Capture the cell that displays the provided text and extract its [X, Y] central coordinate. 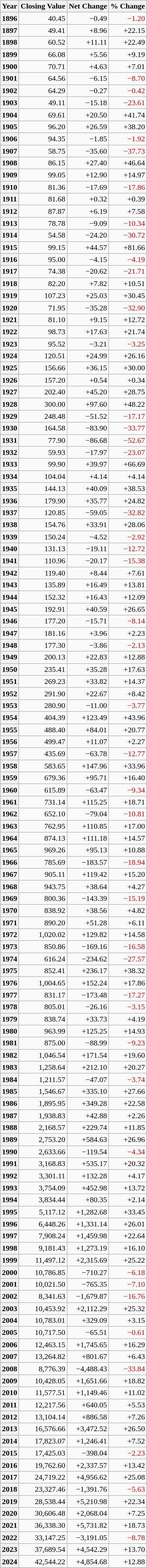
−26.16 [88, 1007]
+7.61 [128, 573]
+27.40 [88, 163]
+20.77 [128, 730]
12,217.56 [43, 1405]
1978 [10, 1007]
2010 [10, 1393]
2024 [10, 1562]
2000 [10, 1272]
−15.71 [88, 621]
616.24 [43, 959]
86.15 [43, 163]
17,823.07 [43, 1441]
1915 [10, 247]
−3.77 [128, 705]
1990 [10, 1152]
131.13 [43, 549]
−183.57 [88, 862]
1,258.64 [43, 1067]
1986 [10, 1103]
+38.53 [128, 488]
81.36 [43, 187]
+10.51 [128, 284]
1981 [10, 1043]
−17.17 [128, 416]
1904 [10, 115]
2009 [10, 1381]
−27.57 [128, 959]
1943 [10, 585]
+43.96 [128, 717]
144.13 [43, 488]
+2.14 [128, 1200]
874.13 [43, 838]
+2.27 [128, 742]
+147.96 [88, 766]
13,104.14 [43, 1417]
+0.34 [128, 380]
−79.04 [88, 814]
5,117.12 [43, 1212]
119.40 [43, 573]
+22.58 [128, 1103]
1927 [10, 392]
−4.52 [88, 537]
−173.48 [88, 995]
+10.88 [128, 850]
+129.82 [88, 935]
1959 [10, 778]
+236.17 [88, 971]
+229.74 [88, 1128]
−16.58 [128, 947]
+28.06 [128, 525]
2006 [10, 1345]
−35.28 [88, 308]
1976 [10, 983]
+16.10 [128, 1248]
1911 [10, 199]
+38.32 [128, 971]
135.89 [43, 585]
2022 [10, 1538]
1933 [10, 464]
2005 [10, 1333]
−234.62 [88, 959]
−10.81 [128, 814]
291.90 [43, 693]
+42.88 [88, 1115]
+7.26 [128, 1417]
120.51 [43, 356]
+4,542.29 [88, 1550]
1962 [10, 814]
−12.72 [128, 549]
−23.07 [128, 452]
−83.90 [88, 428]
+15.20 [128, 874]
1956 [10, 742]
3,168.83 [43, 1164]
99.90 [43, 464]
1972 [10, 935]
−10.34 [128, 223]
Closing Value [43, 6]
1907 [10, 151]
1909 [10, 175]
+97.60 [88, 404]
1977 [10, 995]
−7.10 [128, 1284]
+26.59 [88, 127]
2008 [10, 1369]
1952 [10, 693]
24,719.22 [43, 1477]
−8.70 [128, 79]
615.89 [43, 790]
60.52 [43, 42]
2011 [10, 1405]
11,497.12 [43, 1260]
875.00 [43, 1043]
+640.05 [88, 1405]
1916 [10, 259]
154.76 [43, 525]
499.47 [43, 742]
1936 [10, 500]
−765.35 [88, 1284]
59.93 [43, 452]
583.65 [43, 766]
17,425.03 [43, 1453]
+26.96 [128, 1140]
−17.86 [128, 187]
+3,472.52 [88, 1429]
+22.15 [128, 30]
1912 [10, 211]
+20.27 [128, 1067]
2007 [10, 1357]
1949 [10, 657]
1969 [10, 898]
1,046.54 [43, 1055]
−30.72 [128, 235]
+18.73 [128, 1526]
+22.34 [128, 1501]
+152.24 [88, 983]
+171.54 [88, 1055]
−59.05 [88, 513]
+123.49 [88, 717]
235.41 [43, 669]
110.96 [43, 561]
2016 [10, 1465]
54.58 [43, 235]
1921 [10, 320]
1979 [10, 1019]
+22.64 [128, 1236]
−4,488.43 [88, 1369]
200.13 [43, 657]
1910 [10, 187]
−3.86 [88, 645]
+4,854.68 [88, 1562]
+3.15 [128, 1321]
1955 [10, 730]
37,689.54 [43, 1550]
152.32 [43, 597]
−8.78 [128, 1538]
838.92 [43, 910]
87.87 [43, 211]
300.00 [43, 404]
+35.28 [88, 669]
1961 [10, 802]
1945 [10, 609]
+13.70 [128, 1550]
−88.99 [88, 1043]
1905 [10, 127]
49.11 [43, 103]
−9.34 [128, 790]
177.20 [43, 621]
3,301.11 [43, 1176]
2019 [10, 1501]
−5.63 [128, 1489]
−3.74 [128, 1079]
+40.59 [88, 609]
1987 [10, 1115]
1,004.65 [43, 983]
42,544.22 [43, 1562]
−19.11 [88, 549]
890.20 [43, 923]
−24.20 [88, 235]
+6.11 [128, 923]
1973 [10, 947]
−1,391.76 [88, 1489]
−4.34 [128, 1152]
+6.43 [128, 1357]
1931 [10, 440]
+2,315.69 [88, 1260]
−18.94 [128, 862]
248.48 [43, 416]
82.20 [43, 284]
+9.15 [88, 320]
−0.27 [88, 91]
120.85 [43, 513]
−1,679.87 [88, 1296]
2,168.57 [43, 1128]
+95.13 [88, 850]
−143.39 [88, 898]
1991 [10, 1164]
1902 [10, 91]
+20.50 [88, 115]
+801.67 [88, 1357]
10,021.50 [43, 1284]
+14.58 [128, 935]
+9.19 [128, 54]
1923 [10, 344]
66.08 [43, 54]
30,606.48 [43, 1514]
64.29 [43, 91]
164.58 [43, 428]
−2.92 [128, 537]
1970 [10, 910]
+119.42 [88, 874]
+38.56 [88, 910]
+13.42 [128, 1465]
Year [10, 6]
+14.57 [128, 838]
−86.68 [88, 440]
731.14 [43, 802]
1928 [10, 404]
2015 [10, 1453]
1926 [10, 380]
+38.20 [128, 127]
1958 [10, 766]
+584.63 [88, 1140]
+349.28 [88, 1103]
−1.92 [128, 139]
+33.45 [128, 1212]
58.75 [43, 151]
2,633.66 [43, 1152]
1950 [10, 669]
78.78 [43, 223]
−1.85 [88, 139]
1944 [10, 597]
+16.49 [88, 585]
−6.18 [128, 1272]
+7.25 [128, 1514]
800.36 [43, 898]
679.36 [43, 778]
−15.18 [88, 103]
% Change [128, 6]
1906 [10, 139]
2023 [10, 1550]
179.90 [43, 500]
1996 [10, 1224]
+44.57 [88, 247]
+110.85 [88, 826]
1985 [10, 1091]
+25.22 [128, 1260]
+21.74 [128, 332]
2001 [10, 1284]
+4.27 [128, 886]
+17.00 [128, 826]
+18.82 [128, 1381]
1999 [10, 1260]
−3.15 [128, 1007]
+33.82 [88, 681]
1908 [10, 163]
+1,331.14 [88, 1224]
+12.90 [88, 175]
+46.64 [128, 163]
69.61 [43, 115]
−119.54 [88, 1152]
−23.61 [128, 103]
1924 [10, 356]
+335.10 [88, 1091]
+1,745.65 [88, 1345]
2003 [10, 1309]
+7.01 [128, 67]
−52.67 [128, 440]
95.00 [43, 259]
+11.85 [128, 1128]
81.68 [43, 199]
7,908.24 [43, 1236]
−17.97 [88, 452]
1932 [10, 452]
785.69 [43, 862]
33,147.25 [43, 1538]
−21.71 [128, 271]
+51.28 [88, 923]
1994 [10, 1200]
+35.77 [88, 500]
−32.90 [128, 308]
+1,459.98 [88, 1236]
1992 [10, 1176]
−20.17 [88, 561]
+13.72 [128, 1188]
838.74 [43, 1019]
1968 [10, 886]
+26.01 [128, 1224]
−51.52 [88, 416]
1951 [10, 681]
1947 [10, 633]
−2.13 [128, 645]
1942 [10, 573]
+0.39 [128, 199]
10,786.85 [43, 1272]
969.26 [43, 850]
12,463.15 [43, 1345]
1965 [10, 850]
+6.19 [88, 211]
1989 [10, 1140]
+48.22 [128, 404]
+1,651.66 [88, 1381]
71.95 [43, 308]
+40.09 [88, 488]
1,938.83 [43, 1115]
2021 [10, 1526]
+22.83 [88, 657]
−9.09 [88, 223]
1914 [10, 235]
−398.04 [88, 1453]
−33.77 [128, 428]
435.69 [43, 754]
1925 [10, 368]
1939 [10, 537]
1966 [10, 862]
150.24 [43, 537]
2014 [10, 1441]
+36.15 [88, 368]
104.04 [43, 476]
1900 [10, 67]
−37.73 [128, 151]
107.23 [43, 296]
−32.82 [128, 513]
+0.54 [88, 380]
+14.97 [128, 175]
+115.25 [88, 802]
1,895.95 [43, 1103]
+8.96 [88, 30]
1948 [10, 645]
1,020.02 [43, 935]
−3.21 [88, 344]
−4.15 [88, 259]
1919 [10, 296]
−710.27 [88, 1272]
1993 [10, 1188]
98.73 [43, 332]
+24.99 [88, 356]
1967 [10, 874]
3,754.09 [43, 1188]
1938 [10, 525]
8,776.39 [43, 1369]
+30.00 [128, 368]
+132.28 [88, 1176]
+2.23 [128, 633]
+0.32 [88, 199]
+38.64 [88, 886]
95.52 [43, 344]
2020 [10, 1514]
−15.19 [128, 898]
1917 [10, 271]
+8.42 [128, 693]
+25.08 [128, 1477]
10,783.01 [43, 1321]
+16.29 [128, 1345]
+7.82 [88, 284]
181.16 [43, 633]
−2.23 [128, 1453]
1983 [10, 1067]
11,577.51 [43, 1393]
10,453.92 [43, 1309]
77.90 [43, 440]
280.90 [43, 705]
1946 [10, 621]
+25.03 [88, 296]
+5,731.82 [88, 1526]
852.41 [43, 971]
1971 [10, 923]
+12.09 [128, 597]
1975 [10, 971]
81.10 [43, 320]
6,448.26 [43, 1224]
+14.37 [128, 681]
156.66 [43, 368]
1957 [10, 754]
+3.96 [88, 633]
−17.27 [128, 995]
−33.84 [128, 1369]
+111.18 [88, 838]
1922 [10, 332]
1897 [10, 30]
1934 [10, 476]
+27.66 [128, 1091]
−8.14 [128, 621]
+16.40 [128, 778]
1963 [10, 826]
1974 [10, 959]
−47.07 [88, 1079]
+4,956.62 [88, 1477]
−63.47 [88, 790]
74.38 [43, 271]
−3.25 [128, 344]
652.10 [43, 814]
96.20 [43, 127]
1935 [10, 488]
+41.74 [128, 115]
+5,210.98 [88, 1501]
+2,337.57 [88, 1465]
−15.38 [128, 561]
1898 [10, 42]
+886.58 [88, 1417]
1964 [10, 838]
192.91 [43, 609]
+33.91 [88, 525]
19,762.60 [43, 1465]
805.01 [43, 1007]
−35.60 [88, 151]
1920 [10, 308]
2018 [10, 1489]
3,834.44 [43, 1200]
+20.32 [128, 1164]
177.30 [43, 645]
−3,191.05 [88, 1538]
99.05 [43, 175]
+4.82 [128, 910]
+2,112.29 [88, 1309]
64.56 [43, 79]
+24.82 [128, 500]
1899 [10, 54]
−0.61 [128, 1333]
+5.53 [128, 1405]
1984 [10, 1079]
+66.69 [128, 464]
+4.63 [88, 67]
762.95 [43, 826]
+125.25 [88, 1031]
2004 [10, 1321]
+26.65 [128, 609]
23,327.46 [43, 1489]
+12.72 [128, 320]
−0.49 [88, 18]
99.15 [43, 247]
Net Change [88, 6]
+4.17 [128, 1176]
36,338.30 [43, 1526]
13,264.82 [43, 1357]
+329.09 [88, 1321]
16,576.66 [43, 1429]
1937 [10, 513]
−4.19 [128, 259]
70.71 [43, 67]
+26.50 [128, 1429]
+2.26 [128, 1115]
10,428.05 [43, 1381]
−1.20 [128, 18]
+25.32 [128, 1309]
1960 [10, 790]
404.39 [43, 717]
850.86 [43, 947]
+11.07 [88, 742]
1896 [10, 18]
943.75 [43, 886]
1903 [10, 103]
+80.35 [88, 1200]
1918 [10, 284]
+1,246.41 [88, 1441]
1929 [10, 416]
+7.58 [128, 211]
+1,282.68 [88, 1212]
−12.77 [128, 754]
49.41 [43, 30]
1953 [10, 705]
157.20 [43, 380]
10,717.50 [43, 1333]
+28.75 [128, 392]
94.35 [43, 139]
−9.23 [128, 1043]
−20.62 [88, 271]
+2,068.04 [88, 1514]
1998 [10, 1248]
1954 [10, 717]
963.99 [43, 1031]
−63.78 [88, 754]
+535.17 [88, 1164]
1913 [10, 223]
1941 [10, 561]
2017 [10, 1477]
−11.00 [88, 705]
+8.44 [88, 573]
+39.97 [88, 464]
1,211.57 [43, 1079]
+7.52 [128, 1441]
+16.43 [88, 597]
+17.86 [128, 983]
1988 [10, 1128]
+14.93 [128, 1031]
8,341.63 [43, 1296]
+22.49 [128, 42]
+1,273.19 [88, 1248]
1980 [10, 1031]
+212.10 [88, 1067]
2,753.20 [43, 1140]
2013 [10, 1429]
+84.01 [88, 730]
+13.81 [128, 585]
+33.96 [128, 766]
+22.67 [88, 693]
+5.56 [88, 54]
9,181.43 [43, 1248]
+45.20 [88, 392]
831.17 [43, 995]
−6.15 [88, 79]
+4.19 [128, 1019]
1982 [10, 1055]
+19.60 [128, 1055]
+33.73 [88, 1019]
202.40 [43, 392]
905.11 [43, 874]
+26.16 [128, 356]
+452.98 [88, 1188]
+1,149.46 [88, 1393]
2012 [10, 1417]
1995 [10, 1212]
+11.02 [128, 1393]
488.40 [43, 730]
1901 [10, 79]
1997 [10, 1236]
1,546.67 [43, 1091]
+18.71 [128, 802]
269.23 [43, 681]
−17.69 [88, 187]
−16.76 [128, 1296]
−169.16 [88, 947]
28,538.44 [43, 1501]
+81.66 [128, 247]
+11.11 [88, 42]
2002 [10, 1296]
+95.71 [88, 778]
+30.45 [128, 296]
1930 [10, 428]
−0.42 [128, 91]
40.45 [43, 18]
−65.51 [88, 1333]
1940 [10, 549]
